Return the [x, y] coordinate for the center point of the cell that contains the specified text.  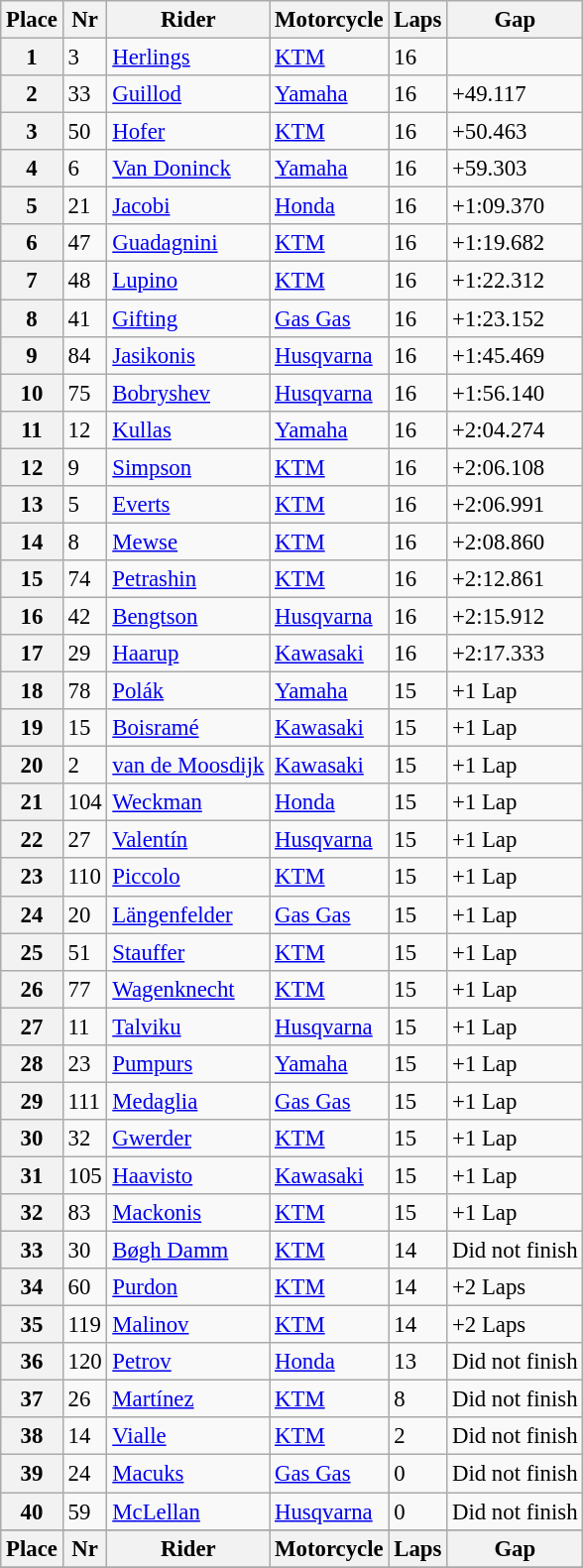
7 [32, 281]
+1:23.152 [516, 318]
36 [32, 1362]
48 [85, 281]
111 [85, 1101]
104 [85, 802]
39 [32, 1474]
Weckman [188, 802]
37 [32, 1399]
10 [32, 393]
Boisramé [188, 728]
Pumpurs [188, 1064]
Guillod [188, 94]
Talviku [188, 1026]
47 [85, 243]
Gwerder [188, 1139]
+2:06.991 [516, 505]
105 [85, 1175]
22 [32, 840]
40 [32, 1511]
110 [85, 878]
McLellan [188, 1511]
17 [32, 654]
Jacobi [188, 206]
+1:45.469 [516, 355]
Purdon [188, 1287]
Petrov [188, 1362]
Herlings [188, 58]
119 [85, 1325]
Lupino [188, 281]
+1:09.370 [516, 206]
59 [85, 1511]
35 [32, 1325]
4 [32, 169]
Guadagnini [188, 243]
+2:06.108 [516, 467]
+1:56.140 [516, 393]
Bengtson [188, 616]
51 [85, 952]
Haavisto [188, 1175]
34 [32, 1287]
Macuks [188, 1474]
+59.303 [516, 169]
Jasikonis [188, 355]
84 [85, 355]
+2:04.274 [516, 429]
25 [32, 952]
Gifting [188, 318]
+50.463 [516, 132]
Valentín [188, 840]
75 [85, 393]
42 [85, 616]
60 [85, 1287]
Martínez [188, 1399]
+2:08.860 [516, 542]
Vialle [188, 1437]
+1:22.312 [516, 281]
+49.117 [516, 94]
120 [85, 1362]
Wagenknecht [188, 989]
Malinov [188, 1325]
Hofer [188, 132]
Mackonis [188, 1213]
50 [85, 132]
78 [85, 691]
Petrashin [188, 579]
+2:17.333 [516, 654]
Bobryshev [188, 393]
28 [32, 1064]
Medaglia [188, 1101]
Kullas [188, 429]
31 [32, 1175]
18 [32, 691]
Haarup [188, 654]
Everts [188, 505]
Van Doninck [188, 169]
Mewse [188, 542]
38 [32, 1437]
74 [85, 579]
Bøgh Damm [188, 1251]
41 [85, 318]
Stauffer [188, 952]
1 [32, 58]
77 [85, 989]
+2:12.861 [516, 579]
83 [85, 1213]
Längenfelder [188, 914]
Simpson [188, 467]
van de Moosdijk [188, 766]
Polák [188, 691]
+1:19.682 [516, 243]
+2:15.912 [516, 616]
19 [32, 728]
Piccolo [188, 878]
